From the cell containing the given text, extract its center point as [x, y] coordinate. 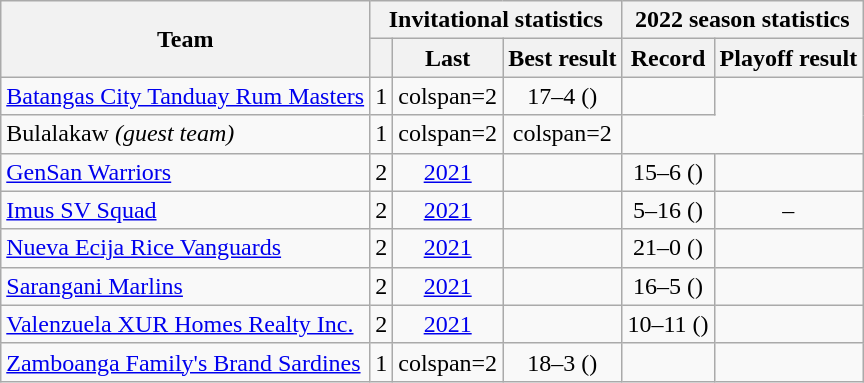
Batangas City Tanduay Rum Masters [186, 96]
18–3 () [562, 362]
Imus SV Squad [186, 210]
Best result [562, 58]
Invitational statistics [496, 20]
Valenzuela XUR Homes Realty Inc. [186, 324]
5–16 () [668, 210]
GenSan Warriors [186, 172]
Sarangani Marlins [186, 286]
Team [186, 39]
Zamboanga Family's Brand Sardines [186, 362]
10–11 () [668, 324]
15–6 () [668, 172]
Record [668, 58]
17–4 () [562, 96]
Last [448, 58]
2022 season statistics [742, 20]
Bulalakaw (guest team) [186, 134]
16–5 () [668, 286]
Nueva Ecija Rice Vanguards [186, 248]
– [788, 210]
21–0 () [668, 248]
Playoff result [788, 58]
